Extract the [X, Y] coordinate from the center of the cell holding the provided text.  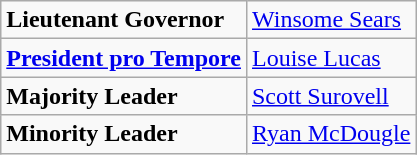
President pro Tempore [124, 58]
Majority Leader [124, 96]
Scott Surovell [330, 96]
Winsome Sears [330, 20]
Louise Lucas [330, 58]
Minority Leader [124, 134]
Lieutenant Governor [124, 20]
Ryan McDougle [330, 134]
